Find where the given text appears and provide that cell's center as (x, y) coordinate. 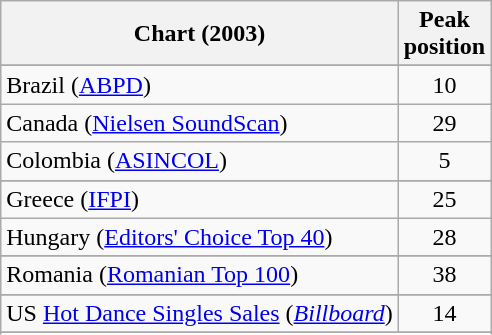
25 (444, 199)
29 (444, 123)
10 (444, 85)
Canada (Nielsen SoundScan) (200, 123)
Greece (IFPI) (200, 199)
14 (444, 313)
5 (444, 161)
Brazil (ABPD) (200, 85)
Romania (Romanian Top 100) (200, 275)
Chart (2003) (200, 34)
Hungary (Editors' Choice Top 40) (200, 237)
US Hot Dance Singles Sales (Billboard) (200, 313)
Colombia (ASINCOL) (200, 161)
38 (444, 275)
28 (444, 237)
Peakposition (444, 34)
